Capture the cell that displays the provided text and extract its [X, Y] central coordinate. 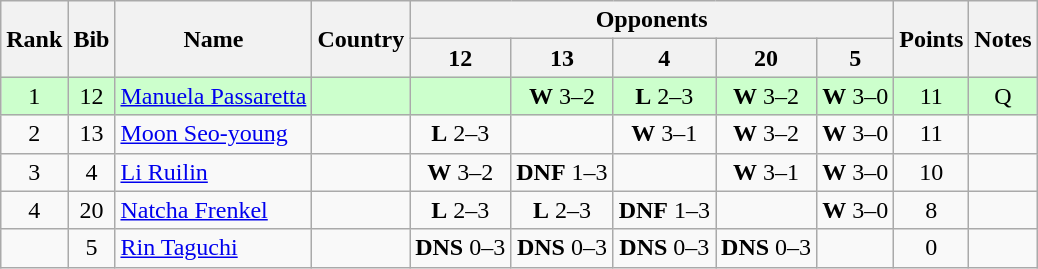
Country [361, 39]
Bib [92, 39]
Name [214, 39]
Opponents [652, 20]
Q [1003, 96]
Rin Taguchi [214, 248]
Li Ruilin [214, 172]
3 [34, 172]
0 [932, 248]
Manuela Passaretta [214, 96]
Notes [1003, 39]
1 [34, 96]
8 [932, 210]
10 [932, 172]
Rank [34, 39]
2 [34, 134]
Natcha Frenkel [214, 210]
Moon Seo-young [214, 134]
Points [932, 39]
